Locate the cell with the specified text and output its [x, y] center coordinate. 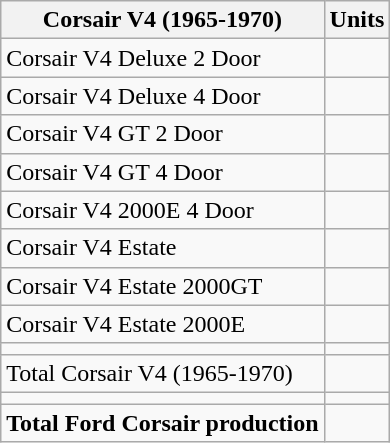
Corsair V4 Deluxe 4 Door [162, 96]
Corsair V4 Estate 2000E [162, 324]
Corsair V4 Estate 2000GT [162, 286]
Corsair V4 Estate [162, 248]
Total Ford Corsair production [162, 423]
Corsair V4 GT 2 Door [162, 134]
Corsair V4 2000E 4 Door [162, 210]
Total Corsair V4 (1965-1970) [162, 373]
Corsair V4 Deluxe 2 Door [162, 58]
Corsair V4 GT 4 Door [162, 172]
Corsair V4 (1965-1970) [162, 20]
Units [357, 20]
